Find where the given text appears and provide that cell's center as [X, Y] coordinate. 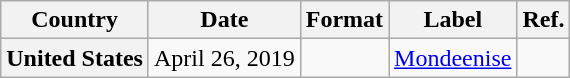
Country [75, 20]
April 26, 2019 [224, 58]
Ref. [544, 20]
United States [75, 58]
Format [344, 20]
Mondeenise [453, 58]
Label [453, 20]
Date [224, 20]
